Pinpoint the cell where the given text exists, returning its (X, Y) midpoint coordinate. 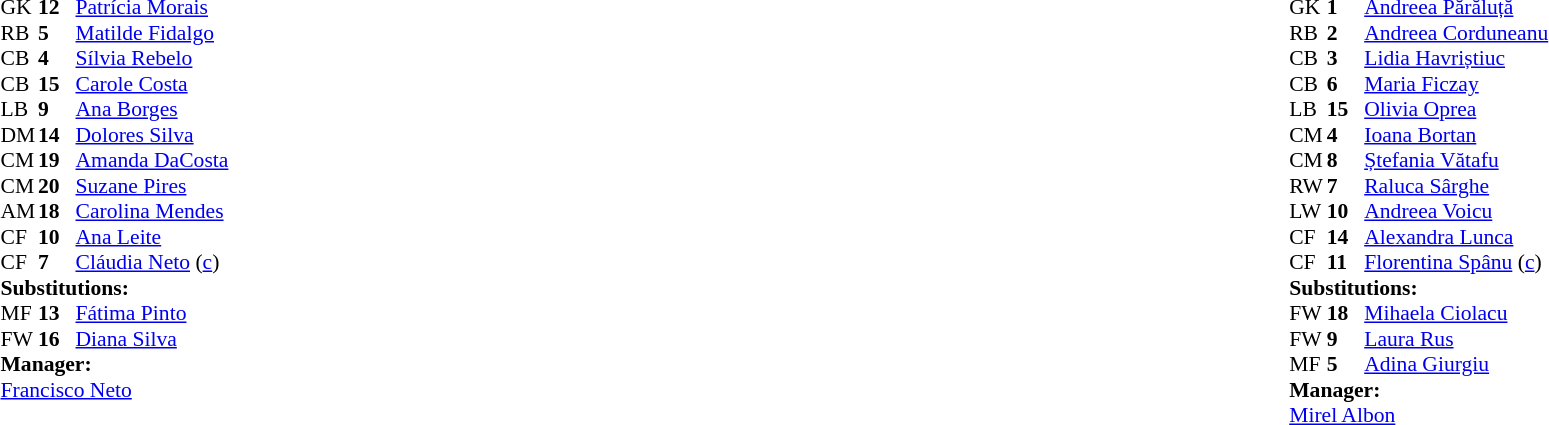
Maria Ficzay (1456, 84)
6 (1346, 84)
11 (1346, 263)
Ioana Bortan (1456, 135)
Fátima Pinto (152, 313)
Matilde Fidalgo (152, 33)
Dolores Silva (152, 135)
Olivia Oprea (1456, 109)
Laura Rus (1456, 339)
16 (57, 339)
Cláudia Neto (c) (152, 263)
Lidia Havriștiuc (1456, 59)
Ana Borges (152, 109)
AM (19, 211)
Ștefania Vătafu (1456, 161)
Andreea Voicu (1456, 211)
13 (57, 313)
Raluca Sârghe (1456, 186)
Sílvia Rebelo (152, 59)
8 (1346, 161)
20 (57, 186)
Diana Silva (152, 339)
DM (19, 135)
Mihaela Ciolacu (1456, 313)
Ana Leite (152, 237)
Francisco Neto (114, 390)
RW (1308, 186)
Amanda DaCosta (152, 161)
Adina Giurgiu (1456, 365)
Carole Costa (152, 84)
19 (57, 161)
3 (1346, 59)
Carolina Mendes (152, 211)
2 (1346, 33)
Alexandra Lunca (1456, 237)
Florentina Spânu (c) (1456, 263)
Andreea Corduneanu (1456, 33)
Suzane Pires (152, 186)
LW (1308, 211)
